Detect which cell encompasses the target text, then output its (x, y) center coordinate. 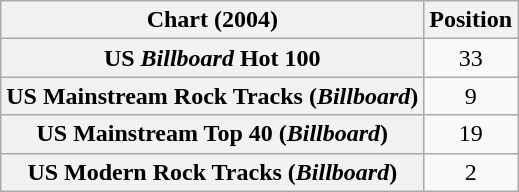
US Modern Rock Tracks (Billboard) (212, 172)
9 (471, 96)
2 (471, 172)
Chart (2004) (212, 20)
Position (471, 20)
US Mainstream Top 40 (Billboard) (212, 134)
19 (471, 134)
US Mainstream Rock Tracks (Billboard) (212, 96)
33 (471, 58)
US Billboard Hot 100 (212, 58)
